Extract the (x, y) coordinate from the center of the cell holding the provided text.  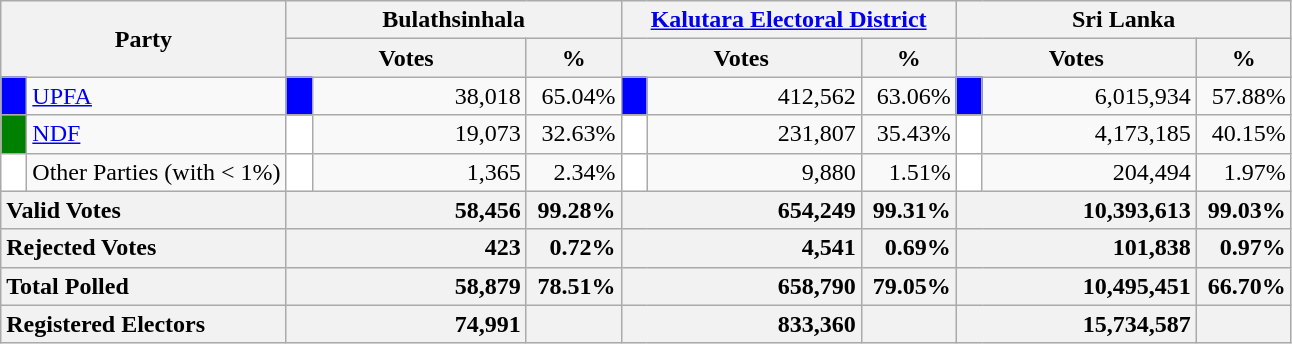
15,734,587 (1076, 324)
Bulathsinhala (454, 20)
19,073 (419, 134)
79.05% (908, 286)
833,360 (741, 324)
101,838 (1076, 248)
57.88% (1244, 96)
1.51% (908, 172)
UPFA (156, 96)
99.03% (1244, 210)
Registered Electors (144, 324)
38,018 (419, 96)
0.97% (1244, 248)
4,173,185 (1089, 134)
99.28% (574, 210)
35.43% (908, 134)
9,880 (754, 172)
Party (144, 39)
0.69% (908, 248)
10,495,451 (1076, 286)
63.06% (908, 96)
412,562 (754, 96)
4,541 (741, 248)
32.63% (574, 134)
1.97% (1244, 172)
65.04% (574, 96)
654,249 (741, 210)
Sri Lanka (1124, 20)
423 (406, 248)
6,015,934 (1089, 96)
Valid Votes (144, 210)
Rejected Votes (144, 248)
99.31% (908, 210)
Total Polled (144, 286)
1,365 (419, 172)
Kalutara Electoral District (788, 20)
40.15% (1244, 134)
658,790 (741, 286)
58,456 (406, 210)
74,991 (406, 324)
NDF (156, 134)
204,494 (1089, 172)
0.72% (574, 248)
58,879 (406, 286)
2.34% (574, 172)
231,807 (754, 134)
78.51% (574, 286)
Other Parties (with < 1%) (156, 172)
10,393,613 (1076, 210)
66.70% (1244, 286)
